Determine the (x, y) coordinate at the center of the cell enclosing the given text.  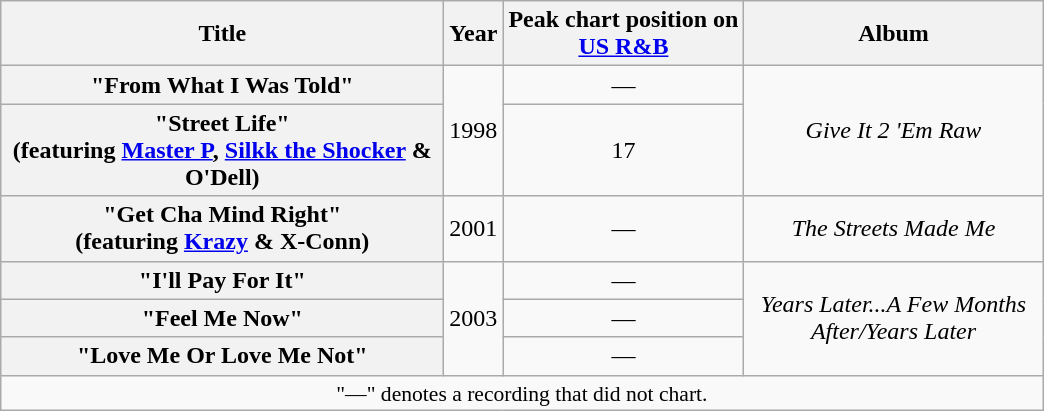
"I'll Pay For It" (222, 280)
Album (894, 34)
"Get Cha Mind Right"(featuring Krazy & X-Conn) (222, 228)
Title (222, 34)
2003 (474, 318)
"From What I Was Told" (222, 85)
2001 (474, 228)
"Love Me Or Love Me Not" (222, 356)
The Streets Made Me (894, 228)
"Street Life"(featuring Master P, Silkk the Shocker & O'Dell) (222, 150)
Give It 2 'Em Raw (894, 131)
"Feel Me Now" (222, 318)
Years Later...A Few Months After/Years Later (894, 318)
Peak chart position onUS R&B (624, 34)
Year (474, 34)
17 (624, 150)
1998 (474, 131)
"—" denotes a recording that did not chart. (522, 393)
